Detect which cell encompasses the target text, then output its [X, Y] center coordinate. 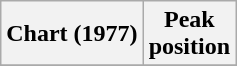
Peakposition [189, 34]
Chart (1977) [72, 34]
